Scan for the cell matching the given text and deliver its (X, Y) coordinate at center. 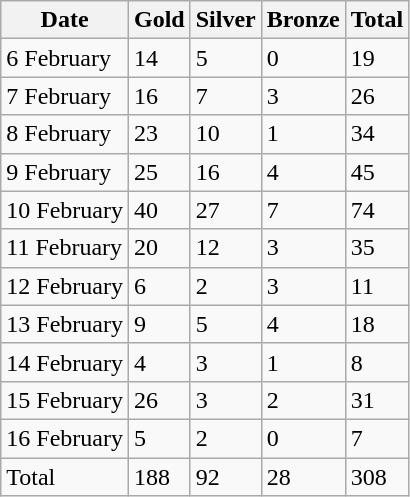
27 (226, 210)
16 February (65, 438)
10 February (65, 210)
40 (159, 210)
9 (159, 324)
45 (377, 172)
8 February (65, 134)
11 February (65, 248)
20 (159, 248)
188 (159, 477)
Silver (226, 20)
74 (377, 210)
35 (377, 248)
8 (377, 362)
28 (303, 477)
6 February (65, 58)
19 (377, 58)
12 (226, 248)
6 (159, 286)
92 (226, 477)
14 (159, 58)
25 (159, 172)
14 February (65, 362)
Date (65, 20)
15 February (65, 400)
10 (226, 134)
9 February (65, 172)
Bronze (303, 20)
13 February (65, 324)
12 February (65, 286)
308 (377, 477)
23 (159, 134)
Gold (159, 20)
11 (377, 286)
18 (377, 324)
34 (377, 134)
7 February (65, 96)
31 (377, 400)
